Return [x, y] of the center of cell containing provided text 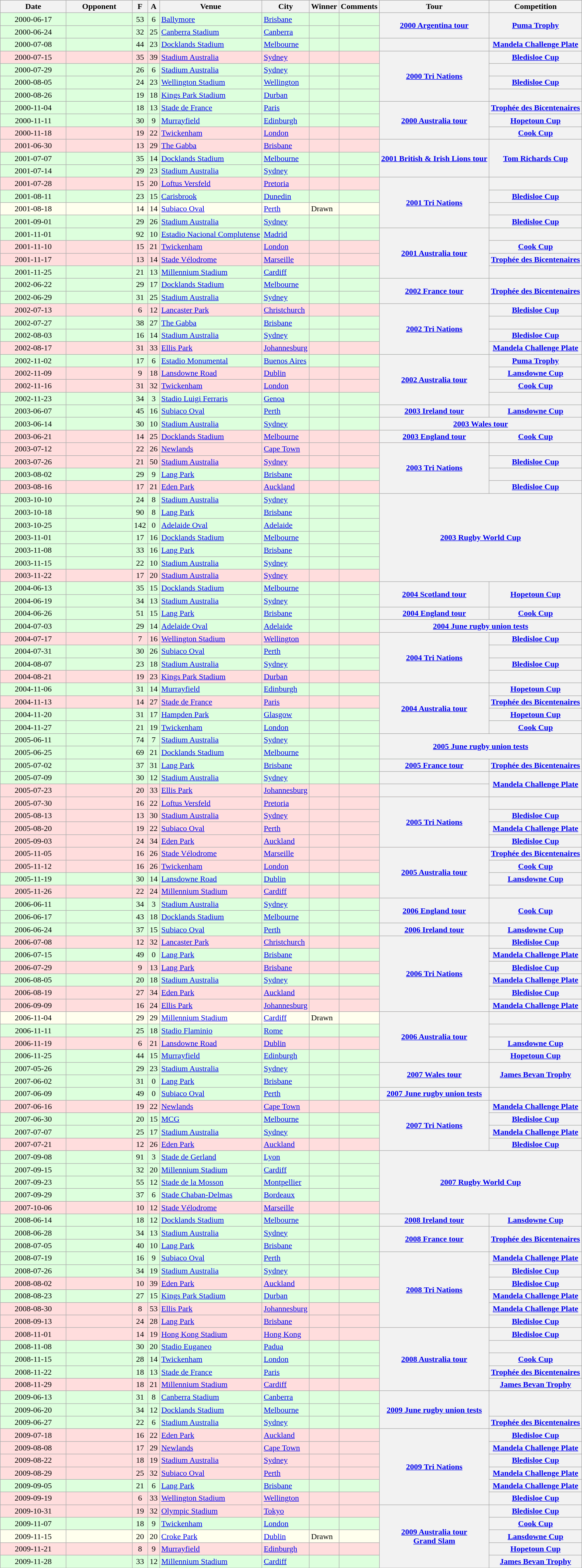
2005-08-13 [33, 816]
Lyon [286, 1157]
2009 Australia tourGrand Slam [434, 1536]
2008-11-22 [33, 1372]
2000-11-11 [33, 120]
Stade Chaban-Delmas [211, 1195]
92 [140, 234]
2006-07-08 [33, 942]
2003-10-18 [33, 512]
2001-07-14 [33, 171]
2006-07-29 [33, 968]
Date [33, 7]
2005-08-20 [33, 828]
2005-07-30 [33, 803]
2008-06-28 [33, 1233]
2000-11-04 [33, 108]
2008 Australia tour [434, 1359]
2000-07-08 [33, 45]
2005-07-09 [33, 778]
2000-11-18 [33, 133]
2001-11-17 [33, 259]
2007-09-23 [33, 1182]
50 [153, 462]
2009-11-15 [33, 1536]
Estadio Nacional Complutense [211, 234]
2008-11-15 [33, 1359]
Montpellier [286, 1182]
2003-07-12 [33, 449]
Ballymore [211, 19]
2002-07-13 [33, 310]
2005 Tri Nations [434, 822]
2003-06-14 [33, 424]
Carisbrook [211, 196]
2005-11-26 [33, 891]
Madrid [286, 234]
2006-11-19 [33, 1043]
Hong Kong [286, 1334]
2005-06-25 [33, 752]
2002 Tri Nations [434, 329]
Dunedin [286, 196]
142 [140, 525]
2009-09-05 [33, 1486]
74 [140, 740]
2009-09-19 [33, 1498]
2009-06-27 [33, 1423]
2005-06-11 [33, 740]
2006 Australia tour [434, 1037]
2005-09-03 [33, 841]
2007 Rugby World Cup [480, 1182]
2006-08-19 [33, 993]
2006-08-05 [33, 980]
2004-06-19 [33, 601]
A [153, 7]
2008-11-08 [33, 1346]
2006-06-11 [33, 904]
2008-08-30 [33, 1309]
2009-11-21 [33, 1549]
2009-08-29 [33, 1473]
Genoa [286, 399]
2005-11-12 [33, 866]
2000-06-24 [33, 32]
2008-06-14 [33, 1220]
2005 June rugby union tests [480, 746]
2001 British & Irish Lions tour [434, 158]
2002-08-03 [33, 335]
2004 Australia tour [434, 708]
2008-08-23 [33, 1296]
Winner [324, 7]
2004-06-13 [33, 588]
2004-11-20 [33, 714]
2001-09-01 [33, 222]
2003-11-22 [33, 576]
69 [140, 752]
Estadio Monumental [211, 360]
2009-10-31 [33, 1511]
2007-09-29 [33, 1195]
2009 June rugby union tests [434, 1410]
2008-07-19 [33, 1258]
2000-07-29 [33, 70]
2009-08-22 [33, 1460]
2007-06-02 [33, 1081]
Comments [359, 7]
Glasgow [286, 714]
2007-06-09 [33, 1094]
45 [140, 411]
2009-08-08 [33, 1448]
2002 France tour [434, 291]
Venue [211, 7]
Stadio Flaminio [211, 1031]
2003 Tri Nations [434, 468]
2003-08-16 [33, 487]
2002-06-29 [33, 297]
2007-09-08 [33, 1157]
38 [140, 323]
2000-08-26 [33, 95]
2001-11-01 [33, 234]
Stadio Euganeo [211, 1346]
Croke Park [211, 1536]
2004 June rugby union tests [480, 626]
2004 Tri Nations [434, 658]
2008 Tri Nations [434, 1290]
2005-11-05 [33, 854]
2003-11-15 [33, 563]
2006-07-15 [33, 955]
Tom Richards Cup [535, 158]
43 [140, 917]
2006-11-25 [33, 1056]
2002-11-16 [33, 386]
2008 Ireland tour [434, 1220]
2007-07-21 [33, 1144]
2002-07-27 [33, 323]
2007-06-16 [33, 1106]
2001-07-07 [33, 158]
City [286, 7]
40 [140, 1245]
2004-08-21 [33, 677]
2002-08-17 [33, 348]
2006-06-17 [33, 917]
2001-08-18 [33, 209]
Tokyo [286, 1511]
2007 June rugby union tests [434, 1094]
2006 England tour [434, 910]
2009 Tri Nations [434, 1467]
2005-07-02 [33, 765]
2009-11-07 [33, 1523]
2003 Ireland tour [434, 411]
2009-11-28 [33, 1561]
2004-11-06 [33, 689]
2000 Australia tour [434, 120]
2004-07-31 [33, 651]
Stadio Luigi Ferraris [211, 399]
2003-10-10 [33, 500]
2004-07-17 [33, 639]
90 [140, 512]
2004-11-27 [33, 727]
2005-11-19 [33, 879]
2007 Wales tour [434, 1075]
91 [140, 1157]
2001 Australia tour [434, 253]
2008-09-13 [33, 1321]
2003-08-02 [33, 474]
Stade de la Mosson [211, 1182]
2002-11-09 [33, 373]
Olympic Stadium [211, 1511]
55 [140, 1182]
F [140, 7]
2006 Ireland tour [434, 929]
2001-11-25 [33, 272]
2001-08-11 [33, 196]
2004-06-26 [33, 613]
2003 Rugby World Cup [480, 537]
2005 Australia tour [434, 873]
2008-07-26 [33, 1271]
Buenos Aires [286, 360]
2008 France tour [434, 1239]
2001-11-10 [33, 247]
2006-06-24 [33, 929]
2002 Australia tour [434, 379]
2009-07-18 [33, 1435]
Stade de Gerland [211, 1157]
Hong Kong Stadium [211, 1334]
2000 Tri Nations [434, 76]
2000-07-15 [33, 57]
2000-06-17 [33, 19]
2003-11-08 [33, 550]
2008-11-01 [33, 1334]
2008-07-05 [33, 1245]
2004 England tour [434, 613]
2003-06-07 [33, 411]
2004-11-13 [33, 702]
Padua [286, 1346]
Competition [535, 7]
2007 Tri Nations [434, 1125]
Hampden Park [211, 714]
2006 Tri Nations [434, 973]
2004-08-07 [33, 664]
2006-11-04 [33, 1018]
2001 Tri Nations [434, 203]
2002-11-23 [33, 399]
2006-11-11 [33, 1031]
MCG [211, 1119]
2004 Scotland tour [434, 595]
2000 Argentina tour [434, 26]
2005 France tour [434, 765]
2003-11-01 [33, 537]
Tour [434, 7]
2002-11-02 [33, 360]
2007-09-15 [33, 1169]
2002-06-22 [33, 285]
Rome [286, 1031]
2005-07-23 [33, 790]
2009-06-13 [33, 1397]
51 [140, 613]
2007-05-26 [33, 1068]
2003-07-26 [33, 462]
2007-06-30 [33, 1119]
2007-07-07 [33, 1132]
2003-10-25 [33, 525]
2003-06-21 [33, 436]
2008-08-02 [33, 1283]
Opponent [99, 7]
2007-10-06 [33, 1208]
2000-08-05 [33, 82]
2006-09-09 [33, 1005]
Bordeaux [286, 1195]
2008-11-29 [33, 1385]
2001-06-30 [33, 145]
2003 England tour [434, 436]
2004-07-03 [33, 626]
2003 Wales tour [480, 424]
2009-06-20 [33, 1410]
2001-07-28 [33, 184]
